Locate the cell with the specified text and output its (x, y) center coordinate. 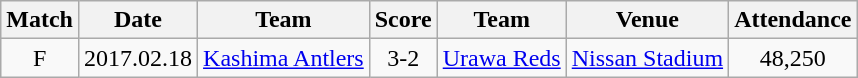
Date (138, 20)
Match (40, 20)
Venue (647, 20)
48,250 (793, 58)
Attendance (793, 20)
2017.02.18 (138, 58)
F (40, 58)
Kashima Antlers (284, 58)
Nissan Stadium (647, 58)
3-2 (403, 58)
Score (403, 20)
Urawa Reds (502, 58)
